Return [x, y] of the center of cell containing provided text 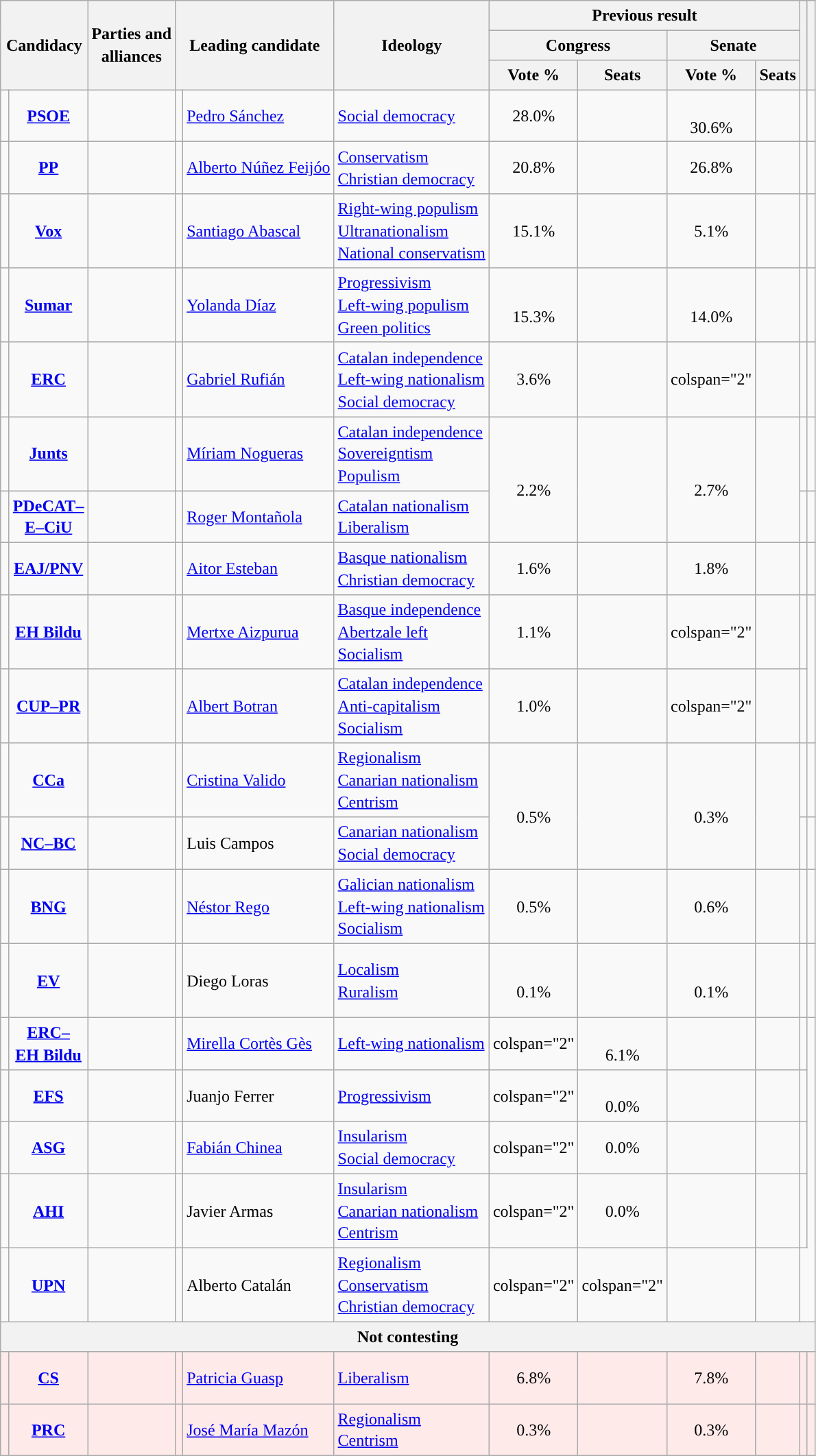
7.8% [711, 1378]
Right-wing populismUltranationalismNational conservatism [411, 231]
EAJ/PNV [48, 569]
1.1% [533, 631]
ERC [48, 379]
6.1% [623, 1043]
Alberto Núñez Feijóo [259, 168]
Canarian nationalismSocial democracy [411, 843]
Javier Armas [259, 1211]
Basque nationalismChristian democracy [411, 569]
6.8% [533, 1378]
José María Mazón [259, 1430]
RegionalismCentrism [411, 1430]
Previous result [645, 15]
Fabián Chinea [259, 1148]
CUP–PR [48, 706]
Catalan nationalismLiberalism [411, 517]
Aitor Esteban [259, 569]
20.8% [533, 168]
Juanjo Ferrer [259, 1095]
Roger Montañola [259, 517]
28.0% [533, 116]
Mertxe Aizpurua [259, 631]
Leading candidate [255, 45]
BNG [48, 906]
EFS [48, 1095]
Néstor Rego [259, 906]
CS [48, 1378]
Candidacy [44, 45]
5.1% [711, 231]
Santiago Abascal [259, 231]
RegionalismCanarian nationalismCentrism [411, 780]
Diego Loras [259, 980]
PDeCAT–E–CiU [48, 517]
RegionalismConservatismChristian democracy [411, 1285]
3.6% [533, 379]
Catalan independenceSovereigntismPopulism [411, 454]
NC–BC [48, 843]
Galician nationalismLeft-wing nationalismSocialism [411, 906]
Míriam Nogueras [259, 454]
CCa [48, 780]
Cristina Valido [259, 780]
Liberalism [411, 1378]
ERC–EH Bildu [48, 1043]
26.8% [711, 168]
Pedro Sánchez [259, 116]
Not contesting [408, 1337]
Vox [48, 231]
AHI [48, 1211]
PP [48, 168]
Sumar [48, 305]
PSOE [48, 116]
InsularismCanarian nationalismCentrism [411, 1211]
1.8% [711, 569]
Patricia Guasp [259, 1378]
Catalan independenceAnti-capitalismSocialism [411, 706]
InsularismSocial democracy [411, 1148]
Gabriel Rufián [259, 379]
1.0% [533, 706]
Left-wing nationalism [411, 1043]
Congress [577, 45]
15.1% [533, 231]
15.3% [533, 305]
EH Bildu [48, 631]
UPN [48, 1285]
30.6% [711, 116]
EV [48, 980]
LocalismRuralism [411, 980]
1.6% [533, 569]
0.6% [711, 906]
Catalan independenceLeft-wing nationalismSocial democracy [411, 379]
14.0% [711, 305]
Albert Botran [259, 706]
Ideology [411, 45]
Basque independenceAbertzale leftSocialism [411, 631]
Yolanda Díaz [259, 305]
ConservatismChristian democracy [411, 168]
Progressivism [411, 1095]
Social democracy [411, 116]
2.7% [711, 480]
ProgressivismLeft-wing populismGreen politics [411, 305]
Alberto Catalán [259, 1285]
PRC [48, 1430]
Parties andalliances [132, 45]
ASG [48, 1148]
Luis Campos [259, 843]
Mirella Cortès Gès [259, 1043]
2.2% [533, 480]
Junts [48, 454]
Senate [733, 45]
